For the text-containing cell, return its midpoint in [x, y] coordinate format. 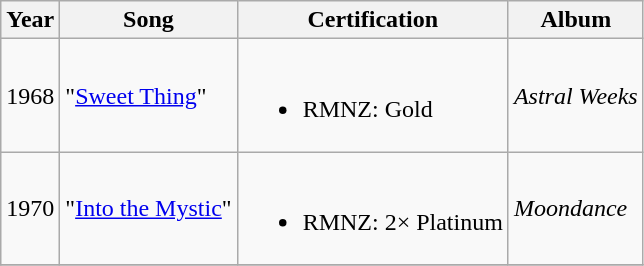
1968 [30, 96]
RMNZ: Gold [372, 96]
Certification [372, 20]
"Into the Mystic" [148, 208]
Album [576, 20]
"Sweet Thing" [148, 96]
Year [30, 20]
Astral Weeks [576, 96]
1970 [30, 208]
Song [148, 20]
RMNZ: 2× Platinum [372, 208]
Moondance [576, 208]
